Extract the (x, y) coordinate from the center of the cell holding the provided text.  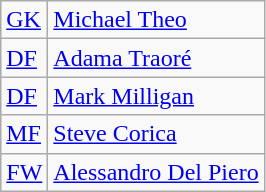
FW (24, 172)
MF (24, 134)
Michael Theo (156, 20)
GK (24, 20)
Alessandro Del Piero (156, 172)
Mark Milligan (156, 96)
Steve Corica (156, 134)
Adama Traoré (156, 58)
